Provide the [x, y] coordinate of the cell's center where the given text is located.  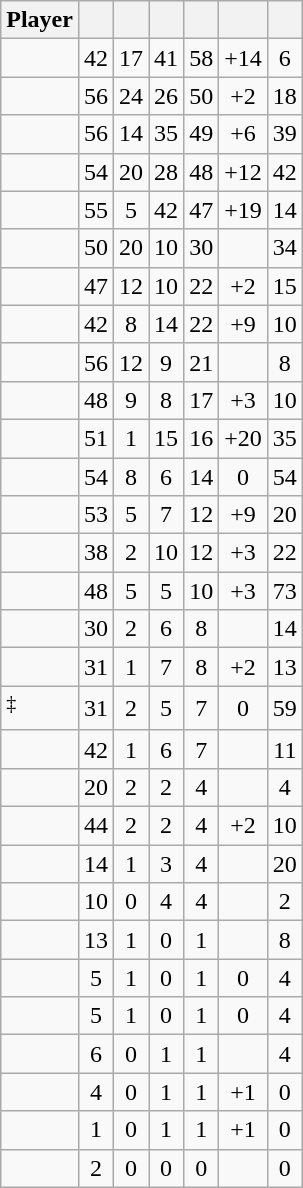
58 [202, 58]
3 [166, 864]
39 [284, 134]
21 [202, 362]
53 [96, 515]
+20 [244, 438]
16 [202, 438]
+6 [244, 134]
‡ [40, 708]
73 [284, 591]
11 [284, 749]
41 [166, 58]
+14 [244, 58]
Player [40, 20]
+19 [244, 210]
55 [96, 210]
38 [96, 553]
24 [132, 96]
59 [284, 708]
18 [284, 96]
49 [202, 134]
34 [284, 248]
28 [166, 172]
+12 [244, 172]
26 [166, 96]
44 [96, 826]
51 [96, 438]
